Locate the cell with the specified text and output its (x, y) center coordinate. 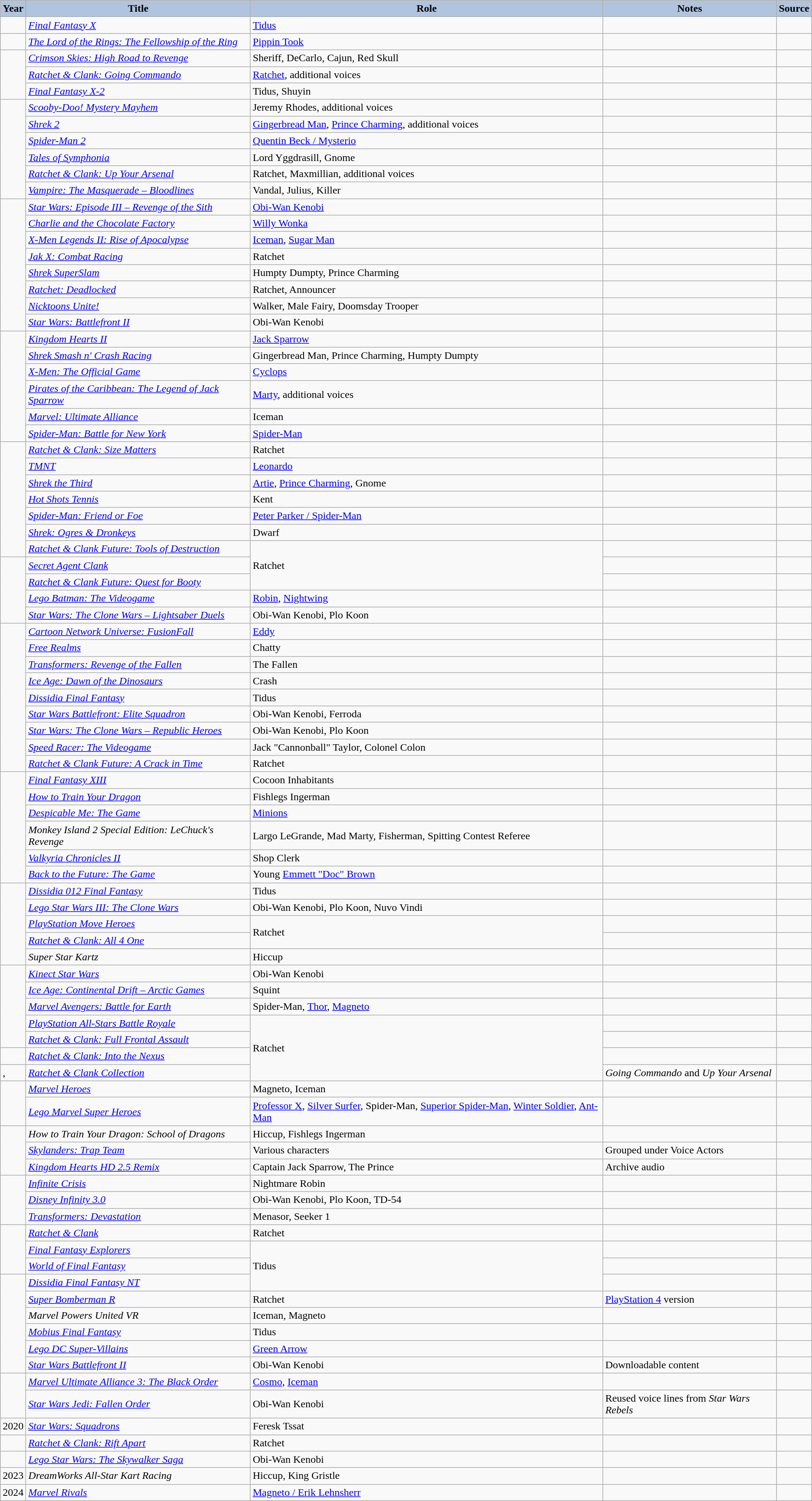
Downloadable content (690, 1365)
Source (794, 9)
World of Final Fantasy (138, 1266)
Star Wars: Battlefront II (138, 322)
PlayStation Move Heroes (138, 924)
Marvel Powers United VR (138, 1316)
PlayStation 4 version (690, 1299)
Sheriff, DeCarlo, Cajun, Red Skull (427, 58)
Jak X: Combat Racing (138, 256)
Role (427, 9)
Crimson Skies: High Road to Revenge (138, 58)
Kingdom Hearts II (138, 339)
Ratchet & Clank: Full Frontal Assault (138, 1040)
Leonardo (427, 466)
Various characters (427, 1150)
Year (13, 9)
Marvel Rivals (138, 1492)
Ratchet: Deadlocked (138, 289)
Scooby-Doo! Mystery Mayhem (138, 108)
Humpty Dumpty, Prince Charming (427, 273)
Captain Jack Sparrow, The Prince (427, 1167)
Disney Infinity 3.0 (138, 1200)
Speed Racer: The Videogame (138, 747)
Tales of Symphonia (138, 157)
Quentin Beck / Mysterio (427, 141)
Pirates of the Caribbean: The Legend of Jack Sparrow (138, 394)
Pippin Took (427, 42)
Chatty (427, 648)
Shrek 2 (138, 124)
Going Commando and Up Your Arsenal (690, 1073)
Lego Batman: The Videogame (138, 598)
Star Wars: The Clone Wars – Republic Heroes (138, 730)
Super Star Kartz (138, 957)
Shop Clerk (427, 858)
Robin, Nightwing (427, 598)
Kent (427, 499)
Transformers: Devastation (138, 1216)
Dwarf (427, 532)
Shrek Smash n' Crash Racing (138, 355)
Ratchet & Clank: Going Commando (138, 75)
Dissidia 012 Final Fantasy (138, 891)
Hiccup (427, 957)
Spider-Man (427, 433)
Marvel: Ultimate Alliance (138, 417)
Obi-Wan Kenobi, Plo Koon, Nuvo Vindi (427, 907)
Gingerbread Man, Prince Charming, additional voices (427, 124)
Ratchet, Maxmillian, additional voices (427, 174)
Cartoon Network Universe: FusionFall (138, 631)
Lego DC Super-Villains (138, 1349)
Title (138, 9)
Ratchet & Clank (138, 1233)
Hot Shots Tennis (138, 499)
Artie, Prince Charming, Gnome (427, 483)
Iceman, Magneto (427, 1316)
Ice Age: Dawn of the Dinosaurs (138, 681)
Fishlegs Ingerman (427, 797)
Magneto / Erik Lehnsherr (427, 1492)
Lego Marvel Super Heroes (138, 1112)
The Lord of the Rings: The Fellowship of the Ring (138, 42)
Star Wars: Squadrons (138, 1426)
Vampire: The Masquerade – Bloodlines (138, 190)
Obi-Wan Kenobi, Ferroda (427, 714)
Cyclops (427, 372)
Obi-Wan Kenobi, Plo Koon, TD-54 (427, 1200)
Charlie and the Chocolate Factory (138, 223)
Star Wars Battlefront: Elite Squadron (138, 714)
Ratchet & Clank: Into the Nexus (138, 1056)
Young Emmett "Doc" Brown (427, 874)
Ratchet & Clank: Up Your Arsenal (138, 174)
Star Wars: The Clone Wars – Lightsaber Duels (138, 615)
Crash (427, 681)
How to Train Your Dragon (138, 797)
Shrek the Third (138, 483)
Menasor, Seeker 1 (427, 1216)
Hiccup, Fishlegs Ingerman (427, 1134)
Nightmare Robin (427, 1183)
Monkey Island 2 Special Edition: LeChuck's Revenge (138, 836)
Iceman, Sugar Man (427, 240)
Cocoon Inhabitants (427, 780)
Minions (427, 813)
Despicable Me: The Game (138, 813)
Iceman (427, 417)
DreamWorks All-Star Kart Racing (138, 1476)
Shrek SuperSlam (138, 273)
Professor X, Silver Surfer, Spider-Man, Superior Spider-Man, Winter Soldier, Ant-Man (427, 1112)
How to Train Your Dragon: School of Dragons (138, 1134)
Hiccup, King Gristle (427, 1476)
Willy Wonka (427, 223)
Star Wars: Episode III – Revenge of the Sith (138, 207)
Marvel Avengers: Battle for Earth (138, 1006)
Secret Agent Clank (138, 565)
Squint (427, 990)
Archive audio (690, 1167)
Valkyria Chronicles II (138, 858)
Dissidia Final Fantasy NT (138, 1282)
Peter Parker / Spider-Man (427, 516)
Dissidia Final Fantasy (138, 697)
TMNT (138, 466)
Mobius Final Fantasy (138, 1332)
X-Men Legends II: Rise of Apocalypse (138, 240)
Kingdom Hearts HD 2.5 Remix (138, 1167)
Cosmo, Iceman (427, 1382)
Ratchet & Clank Future: Quest for Booty (138, 582)
Ratchet & Clank: Size Matters (138, 450)
Grouped under Voice Actors (690, 1150)
The Fallen (427, 664)
Ratchet & Clank: Rift Apart (138, 1443)
Final Fantasy Explorers (138, 1249)
Notes (690, 9)
2023 (13, 1476)
Jack "Cannonball" Taylor, Colonel Colon (427, 747)
Feresk Tssat (427, 1426)
Final Fantasy XIII (138, 780)
Ratchet, additional voices (427, 75)
Marvel Heroes (138, 1089)
Magneto, Iceman (427, 1089)
X-Men: The Official Game (138, 372)
Reused voice lines from Star Wars Rebels (690, 1404)
Star Wars Battlefront II (138, 1365)
Tidus, Shuyin (427, 91)
Ratchet & Clank Future: A Crack in Time (138, 764)
Lego Star Wars: The Skywalker Saga (138, 1459)
Star Wars Jedi: Fallen Order (138, 1404)
PlayStation All-Stars Battle Royale (138, 1023)
Back to the Future: The Game (138, 874)
Ice Age: Continental Drift – Arctic Games (138, 990)
Kinect Star Wars (138, 973)
Largo LeGrande, Mad Marty, Fisherman, Spitting Contest Referee (427, 836)
Spider-Man: Battle for New York (138, 433)
Spider-Man: Friend or Foe (138, 516)
Jack Sparrow (427, 339)
Eddy (427, 631)
Marvel Ultimate Alliance 3: The Black Order (138, 1382)
2020 (13, 1426)
Marty, additional voices (427, 394)
Ratchet & Clank Collection (138, 1073)
Gingerbread Man, Prince Charming, Humpty Dumpty (427, 355)
2024 (13, 1492)
Lego Star Wars III: The Clone Wars (138, 907)
Green Arrow (427, 1349)
Walker, Male Fairy, Doomsday Trooper (427, 306)
, (13, 1073)
Nicktoons Unite! (138, 306)
Super Bomberman R (138, 1299)
Shrek: Ogres & Dronkeys (138, 532)
Lord Yggdrasill, Gnome (427, 157)
Ratchet & Clank Future: Tools of Destruction (138, 549)
Spider-Man 2 (138, 141)
Transformers: Revenge of the Fallen (138, 664)
Spider-Man, Thor, Magneto (427, 1006)
Skylanders: Trap Team (138, 1150)
Ratchet & Clank: All 4 One (138, 940)
Ratchet, Announcer (427, 289)
Jeremy Rhodes, additional voices (427, 108)
Vandal, Julius, Killer (427, 190)
Free Realms (138, 648)
Infinite Crisis (138, 1183)
Final Fantasy X-2 (138, 91)
Final Fantasy X (138, 25)
